Return the (X, Y) coordinate for the center point of the cell that contains the specified text.  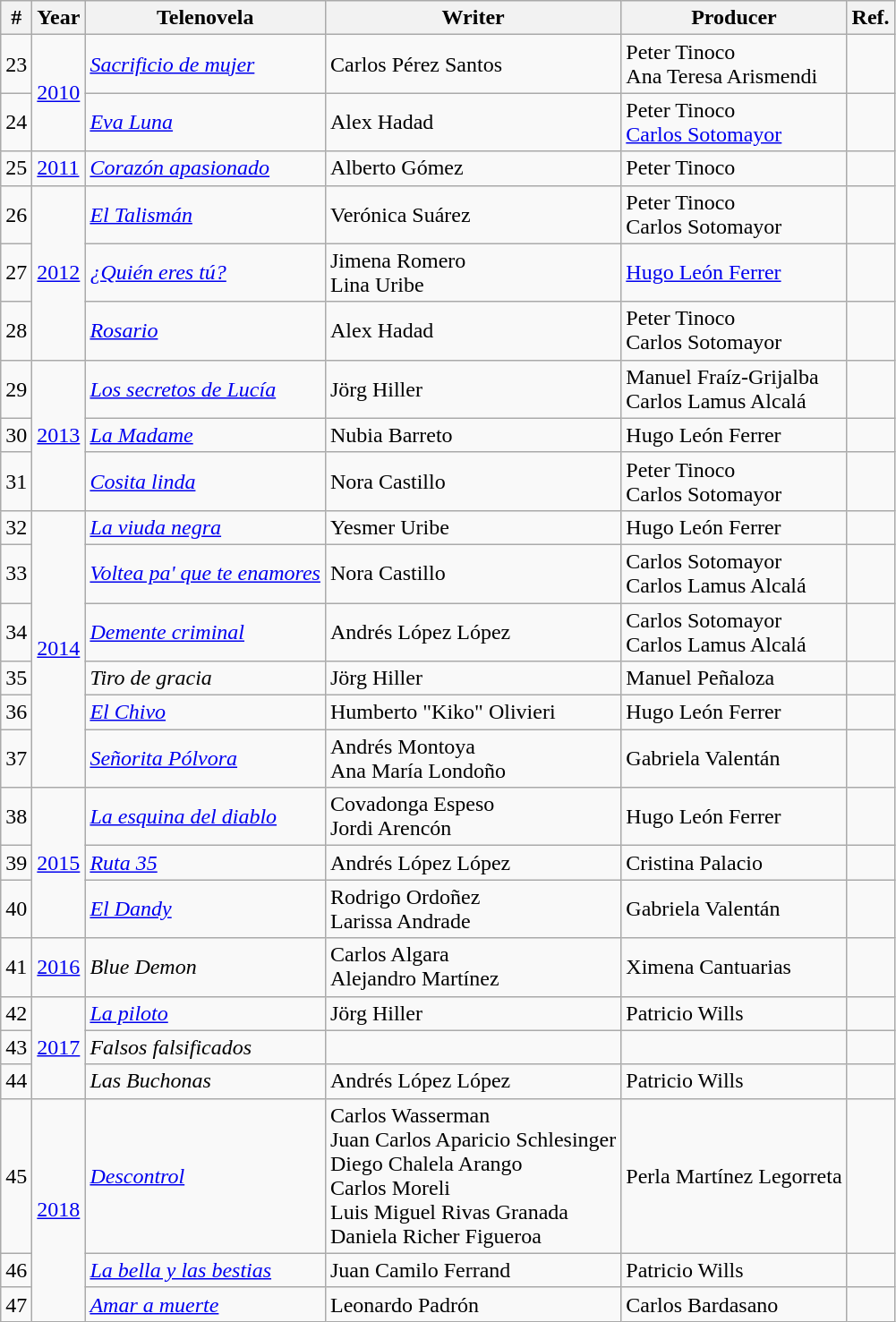
31 (16, 482)
Year (59, 18)
Peter TinocoAna Teresa Arismendi (734, 64)
La esquina del diablo (206, 816)
Corazón apasionado (206, 168)
Manuel Peñaloza (734, 678)
Jimena RomeroLina Uribe (473, 272)
37 (16, 759)
Ximena Cantuarias (734, 967)
Rosario (206, 331)
29 (16, 388)
27 (16, 272)
44 (16, 1081)
La piloto (206, 1013)
Carlos AlgaraAlejandro Martínez (473, 967)
Juan Camilo Ferrand (473, 1270)
Nubia Barreto (473, 435)
La viuda negra (206, 527)
Andrés MontoyaAna María Londoño (473, 759)
Perla Martínez Legorreta (734, 1176)
Sacrificio de mujer (206, 64)
El Dandy (206, 909)
Writer (473, 18)
25 (16, 168)
Cristina Palacio (734, 863)
Ref. (870, 18)
Leonardo Padrón (473, 1304)
El Talismán (206, 215)
¿Quién eres tú? (206, 272)
36 (16, 712)
2016 (59, 967)
41 (16, 967)
Humberto "Kiko" Olivieri (473, 712)
Eva Luna (206, 122)
45 (16, 1176)
Blue Demon (206, 967)
2011 (59, 168)
Ruta 35 (206, 863)
Amar a muerte (206, 1304)
Carlos Bardasano (734, 1304)
2015 (59, 863)
Manuel Fraíz-GrijalbaCarlos Lamus Alcalá (734, 388)
Producer (734, 18)
40 (16, 909)
# (16, 18)
39 (16, 863)
34 (16, 632)
Los secretos de Lucía (206, 388)
26 (16, 215)
33 (16, 573)
24 (16, 122)
23 (16, 64)
2010 (59, 93)
2013 (59, 435)
30 (16, 435)
El Chivo (206, 712)
Cosita linda (206, 482)
Rodrigo OrdoñezLarissa Andrade (473, 909)
2018 (59, 1210)
42 (16, 1013)
Demente criminal (206, 632)
Peter Tinoco (734, 168)
Falsos falsificados (206, 1047)
Carlos WassermanJuan Carlos Aparicio SchlesingerDiego Chalela ArangoCarlos MoreliLuis Miguel Rivas GranadaDaniela Richer Figueroa (473, 1176)
35 (16, 678)
Señorita Pólvora (206, 759)
Telenovela (206, 18)
Las Buchonas (206, 1081)
Alberto Gómez (473, 168)
32 (16, 527)
2017 (59, 1047)
Tiro de gracia (206, 678)
38 (16, 816)
La bella y las bestias (206, 1270)
47 (16, 1304)
Descontrol (206, 1176)
Voltea pa' que te enamores (206, 573)
2014 (59, 648)
43 (16, 1047)
La Madame (206, 435)
Yesmer Uribe (473, 527)
Carlos Pérez Santos (473, 64)
2012 (59, 272)
Verónica Suárez (473, 215)
28 (16, 331)
46 (16, 1270)
Covadonga EspesoJordi Arencón (473, 816)
